Detect which cell encompasses the target text, then output its (x, y) center coordinate. 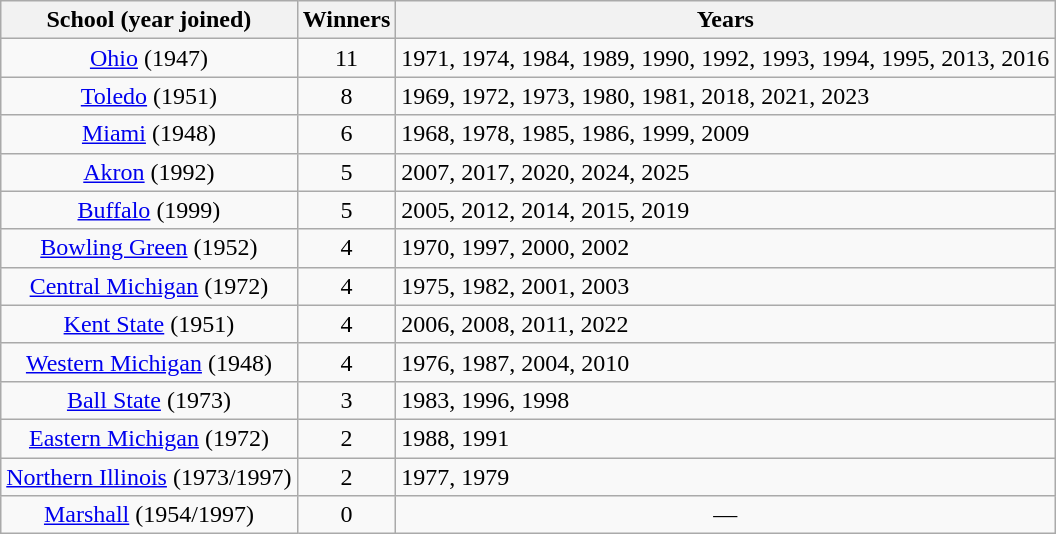
Northern Illinois (1973/1997) (149, 477)
1968, 1978, 1985, 1986, 1999, 2009 (726, 134)
1977, 1979 (726, 477)
1983, 1996, 1998 (726, 400)
2006, 2008, 2011, 2022 (726, 324)
1970, 1997, 2000, 2002 (726, 248)
Akron (1992) (149, 172)
6 (346, 134)
Eastern Michigan (1972) (149, 438)
Bowling Green (1952) (149, 248)
— (726, 515)
1969, 1972, 1973, 1980, 1981, 2018, 2021, 2023 (726, 96)
Toledo (1951) (149, 96)
1975, 1982, 2001, 2003 (726, 286)
Kent State (1951) (149, 324)
1988, 1991 (726, 438)
0 (346, 515)
1971, 1974, 1984, 1989, 1990, 1992, 1993, 1994, 1995, 2013, 2016 (726, 58)
Winners (346, 20)
Years (726, 20)
Western Michigan (1948) (149, 362)
2007, 2017, 2020, 2024, 2025 (726, 172)
Ball State (1973) (149, 400)
Central Michigan (1972) (149, 286)
3 (346, 400)
Buffalo (1999) (149, 210)
2005, 2012, 2014, 2015, 2019 (726, 210)
Marshall (1954/1997) (149, 515)
8 (346, 96)
11 (346, 58)
Ohio (1947) (149, 58)
School (year joined) (149, 20)
Miami (1948) (149, 134)
1976, 1987, 2004, 2010 (726, 362)
